Return the (x, y) coordinate for the center point of the cell that contains the specified text.  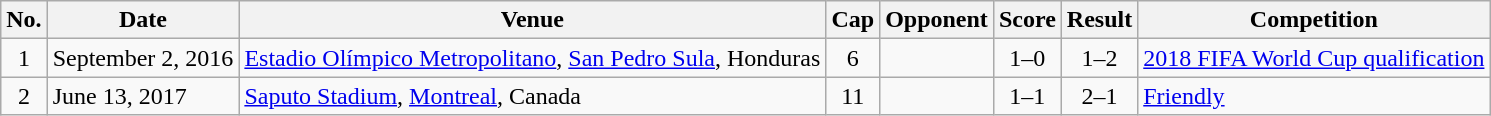
June 13, 2017 (143, 96)
1–0 (1027, 58)
1 (24, 58)
1–1 (1027, 96)
Venue (532, 20)
September 2, 2016 (143, 58)
Estadio Olímpico Metropolitano, San Pedro Sula, Honduras (532, 58)
1–2 (1099, 58)
Date (143, 20)
Opponent (937, 20)
2018 FIFA World Cup qualification (1314, 58)
No. (24, 20)
Friendly (1314, 96)
Cap (853, 20)
2 (24, 96)
Competition (1314, 20)
6 (853, 58)
Score (1027, 20)
11 (853, 96)
2–1 (1099, 96)
Saputo Stadium, Montreal, Canada (532, 96)
Result (1099, 20)
